Extract the [x, y] coordinate from the center of the cell holding the provided text.  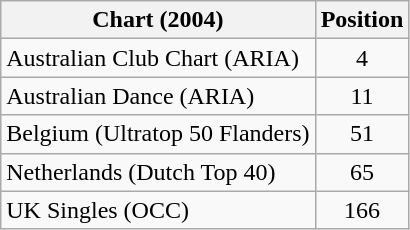
51 [362, 134]
Position [362, 20]
11 [362, 96]
Netherlands (Dutch Top 40) [158, 172]
Chart (2004) [158, 20]
4 [362, 58]
Belgium (Ultratop 50 Flanders) [158, 134]
UK Singles (OCC) [158, 210]
65 [362, 172]
Australian Dance (ARIA) [158, 96]
166 [362, 210]
Australian Club Chart (ARIA) [158, 58]
